Scan for the cell matching the given text and deliver its [x, y] coordinate at center. 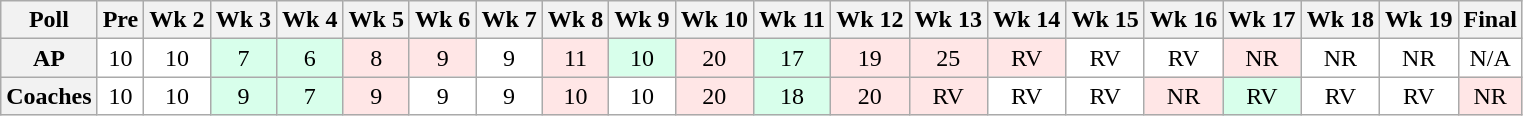
Wk 2 [177, 20]
Poll [49, 20]
Wk 14 [1026, 20]
18 [792, 96]
Coaches [49, 96]
Wk 12 [870, 20]
Wk 3 [243, 20]
Wk 9 [642, 20]
Pre [120, 20]
AP [49, 58]
Wk 18 [1340, 20]
Wk 17 [1262, 20]
Wk 4 [310, 20]
N/A [1490, 58]
Wk 13 [948, 20]
19 [870, 58]
Wk 16 [1183, 20]
Wk 5 [376, 20]
Wk 7 [509, 20]
Wk 19 [1419, 20]
17 [792, 58]
8 [376, 58]
25 [948, 58]
Wk 8 [575, 20]
Wk 15 [1105, 20]
Final [1490, 20]
Wk 10 [714, 20]
6 [310, 58]
Wk 11 [792, 20]
11 [575, 58]
Wk 6 [442, 20]
